Search for the cell housing the specified text and yield its [x, y] center coordinate. 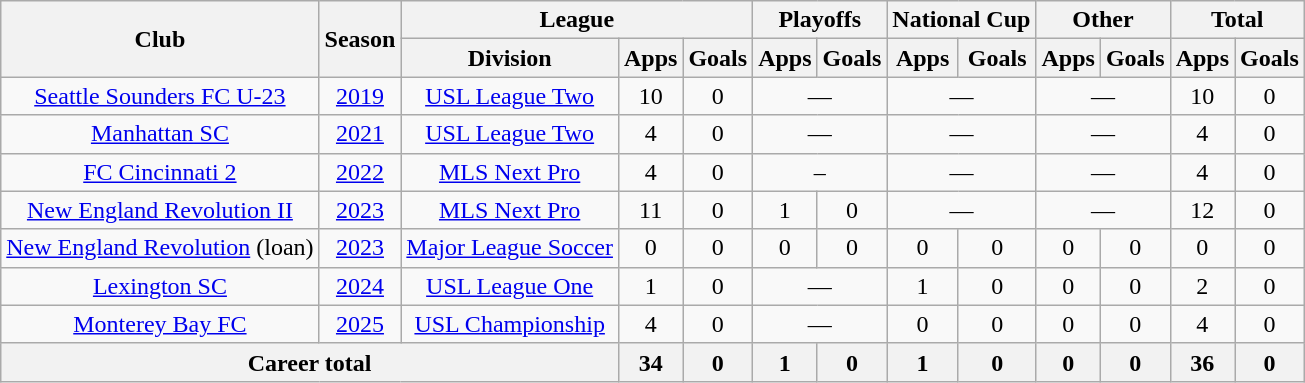
Season [360, 39]
11 [650, 210]
Manhattan SC [160, 134]
Division [510, 58]
Monterey Bay FC [160, 324]
New England Revolution II [160, 210]
2024 [360, 286]
2021 [360, 134]
2 [1202, 286]
2019 [360, 96]
12 [1202, 210]
2025 [360, 324]
Playoffs [820, 20]
Other [1103, 20]
Club [160, 39]
FC Cincinnati 2 [160, 172]
New England Revolution (loan) [160, 248]
Total [1237, 20]
USL Championship [510, 324]
Seattle Sounders FC U-23 [160, 96]
34 [650, 362]
National Cup [962, 20]
League [577, 20]
36 [1202, 362]
USL League One [510, 286]
Lexington SC [160, 286]
Major League Soccer [510, 248]
– [820, 172]
2022 [360, 172]
Career total [310, 362]
